Return the [X, Y] coordinate for the center point of the cell that contains the specified text.  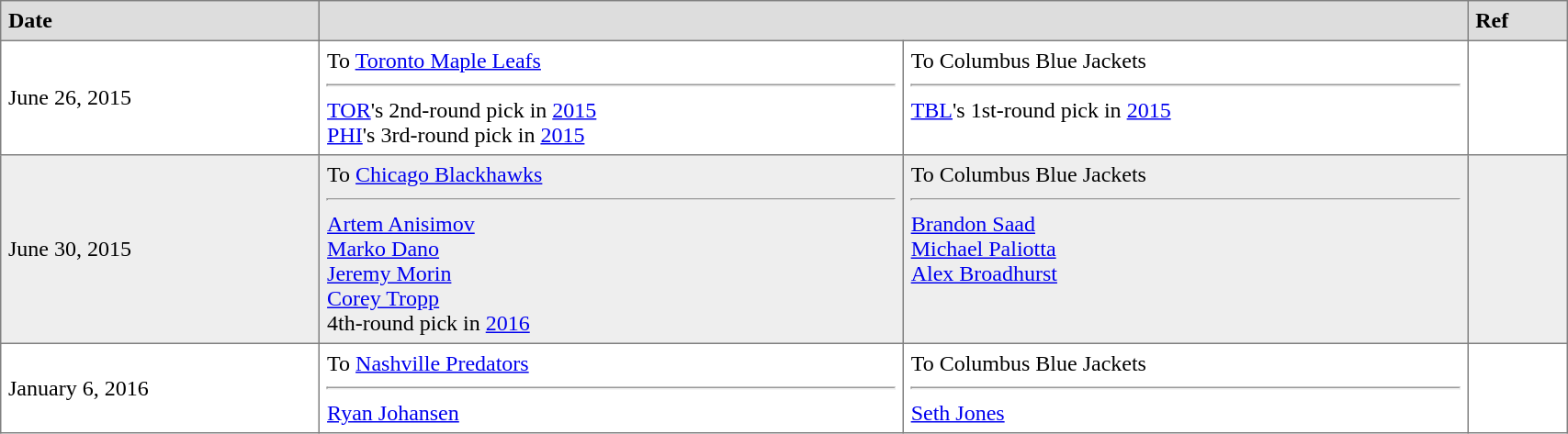
To Columbus Blue Jackets Seth Jones [1185, 388]
Date [160, 21]
June 30, 2015 [160, 250]
June 26, 2015 [160, 97]
Ref [1517, 21]
To Columbus Blue Jackets TBL's 1st-round pick in 2015 [1185, 97]
To Nashville Predators Ryan Johansen [612, 388]
January 6, 2016 [160, 388]
To Chicago Blackhawks Artem AnisimovMarko DanoJeremy MorinCorey Tropp4th-round pick in 2016 [612, 250]
To Toronto Maple Leafs TOR's 2nd-round pick in 2015PHI's 3rd-round pick in 2015 [612, 97]
To Columbus Blue Jackets Brandon SaadMichael PaliottaAlex Broadhurst [1185, 250]
